Find where the given text appears and provide that cell's center as [x, y] coordinate. 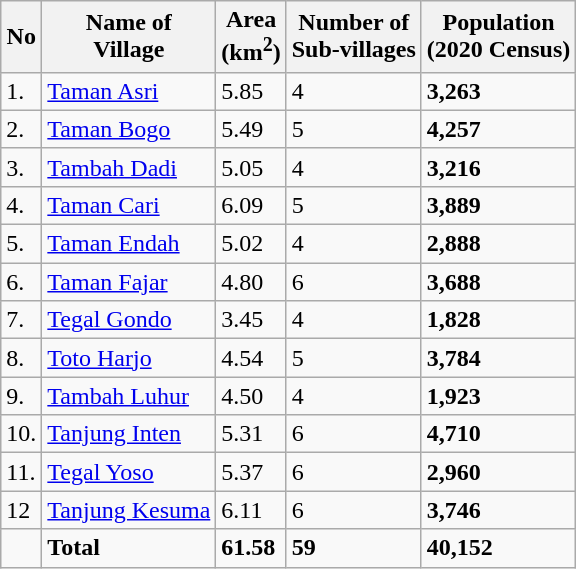
3,784 [498, 358]
5.37 [251, 472]
3.45 [251, 320]
Tegal Yoso [129, 472]
4.50 [251, 396]
6.09 [251, 205]
Area (km2) [251, 37]
40,152 [498, 548]
No [22, 37]
3. [22, 167]
Tegal Gondo [129, 320]
Tanjung Inten [129, 434]
5.85 [251, 91]
5. [22, 244]
5.49 [251, 129]
5.05 [251, 167]
6. [22, 282]
Taman Endah [129, 244]
12 [22, 510]
11. [22, 472]
4,257 [498, 129]
4. [22, 205]
5.02 [251, 244]
3,263 [498, 91]
3,216 [498, 167]
61.58 [251, 548]
10. [22, 434]
4.54 [251, 358]
1. [22, 91]
Name of Village [129, 37]
Toto Harjo [129, 358]
Tambah Luhur [129, 396]
1,828 [498, 320]
6.11 [251, 510]
3,889 [498, 205]
9. [22, 396]
2. [22, 129]
Taman Fajar [129, 282]
3,688 [498, 282]
Tambah Dadi [129, 167]
Taman Bogo [129, 129]
Taman Asri [129, 91]
8. [22, 358]
2,888 [498, 244]
2,960 [498, 472]
5.31 [251, 434]
1,923 [498, 396]
59 [354, 548]
3,746 [498, 510]
Total [129, 548]
Population (2020 Census) [498, 37]
Taman Cari [129, 205]
Tanjung Kesuma [129, 510]
4.80 [251, 282]
4,710 [498, 434]
Number of Sub-villages [354, 37]
7. [22, 320]
